Scan for the cell matching the given text and deliver its (X, Y) coordinate at center. 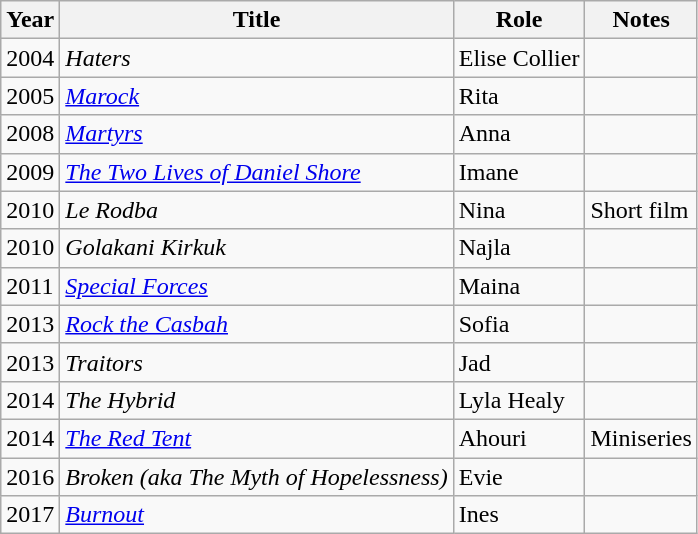
Nina (519, 210)
2017 (30, 515)
Najla (519, 248)
Ahouri (519, 438)
2008 (30, 134)
Year (30, 20)
Rita (519, 96)
Short film (641, 210)
2011 (30, 286)
The Hybrid (256, 400)
2009 (30, 172)
Le Rodba (256, 210)
Haters (256, 58)
2005 (30, 96)
Role (519, 20)
The Two Lives of Daniel Shore (256, 172)
2016 (30, 477)
Traitors (256, 362)
2004 (30, 58)
Sofia (519, 324)
Jad (519, 362)
Maina (519, 286)
Title (256, 20)
Special Forces (256, 286)
Evie (519, 477)
Ines (519, 515)
Lyla Healy (519, 400)
Burnout (256, 515)
Imane (519, 172)
Rock the Casbah (256, 324)
Marock (256, 96)
Elise Collier (519, 58)
Notes (641, 20)
Martyrs (256, 134)
The Red Tent (256, 438)
Miniseries (641, 438)
Golakani Kirkuk (256, 248)
Broken (aka The Myth of Hopelessness) (256, 477)
Anna (519, 134)
